Find where the given text appears and provide that cell's center as [x, y] coordinate. 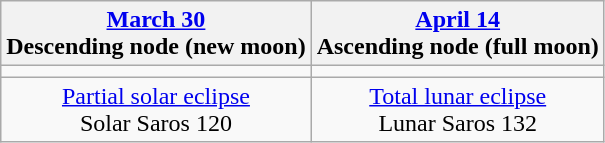
March 30Descending node (new moon) [156, 34]
April 14Ascending node (full moon) [458, 34]
Total lunar eclipseLunar Saros 132 [458, 110]
Partial solar eclipseSolar Saros 120 [156, 110]
